For the text-containing cell, return its midpoint in [x, y] coordinate format. 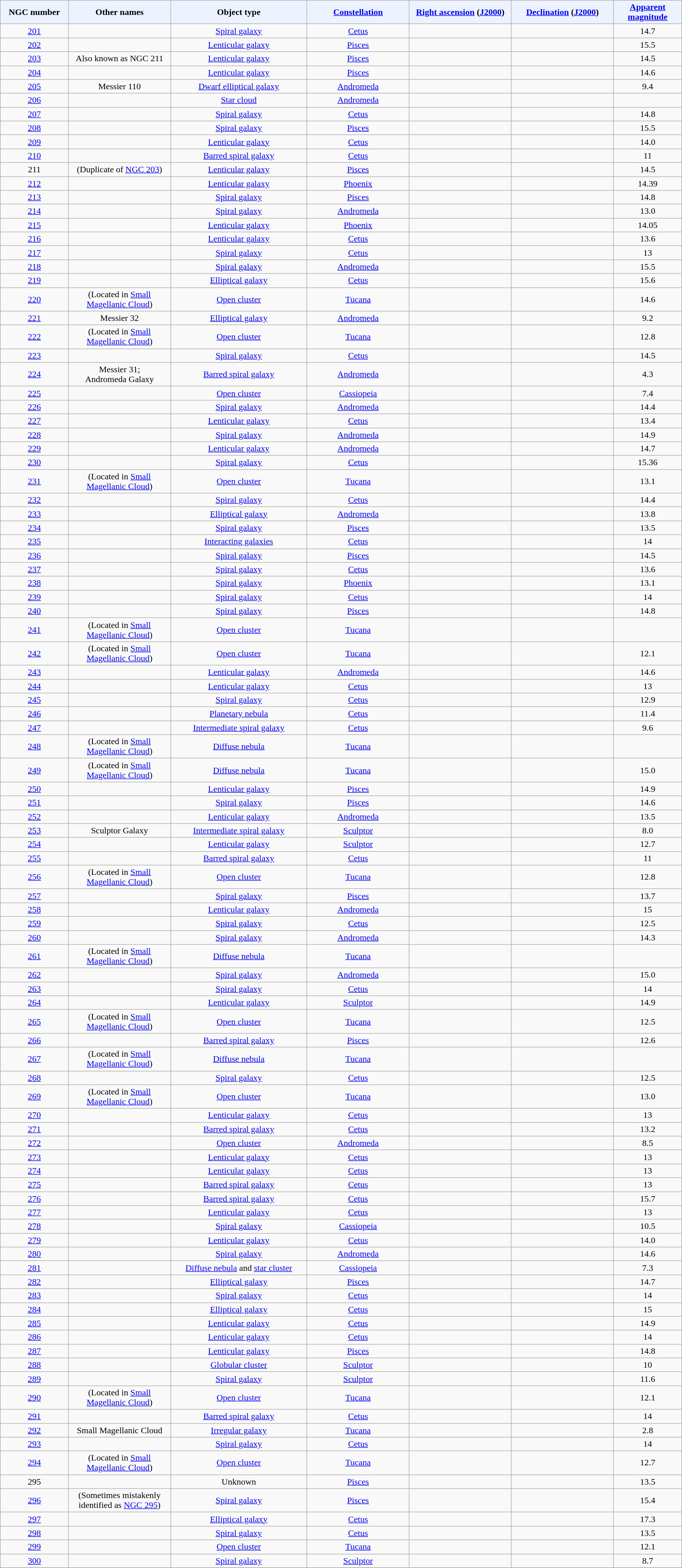
235 [34, 542]
258 [34, 909]
(Sometimes mistakenly identified as NGC 295) [119, 1501]
NGC number [34, 12]
261 [34, 956]
271 [34, 1129]
253 [34, 830]
236 [34, 555]
298 [34, 1533]
278 [34, 1226]
220 [34, 299]
206 [34, 100]
Sculptor Galaxy [119, 830]
247 [34, 728]
242 [34, 653]
216 [34, 239]
Apparent magnitude [648, 12]
217 [34, 253]
210 [34, 156]
221 [34, 318]
233 [34, 514]
283 [34, 1296]
270 [34, 1115]
295 [34, 1482]
10 [648, 1365]
263 [34, 989]
Planetary nebula [239, 714]
256 [34, 877]
272 [34, 1143]
286 [34, 1337]
212 [34, 183]
Small Magellanic Cloud [119, 1430]
273 [34, 1157]
10.5 [648, 1226]
280 [34, 1254]
254 [34, 844]
299 [34, 1547]
Dwarf elliptical galaxy [239, 86]
15.4 [648, 1501]
2.8 [648, 1430]
288 [34, 1365]
277 [34, 1213]
211 [34, 169]
226 [34, 407]
289 [34, 1379]
Diffuse nebula and star cluster [239, 1268]
201 [34, 31]
14.39 [648, 183]
Interacting galaxies [239, 542]
282 [34, 1282]
287 [34, 1351]
213 [34, 197]
Messier 110 [119, 86]
204 [34, 72]
284 [34, 1309]
269 [34, 1096]
14.05 [648, 225]
17.3 [648, 1519]
265 [34, 1021]
12.6 [648, 1040]
281 [34, 1268]
8.5 [648, 1143]
224 [34, 374]
7.4 [648, 393]
267 [34, 1059]
285 [34, 1323]
238 [34, 583]
(Duplicate of NGC 203) [119, 169]
240 [34, 611]
234 [34, 528]
294 [34, 1463]
252 [34, 817]
203 [34, 59]
260 [34, 937]
15.7 [648, 1199]
11.4 [648, 714]
207 [34, 114]
13.8 [648, 514]
13.2 [648, 1129]
209 [34, 142]
231 [34, 482]
225 [34, 393]
228 [34, 435]
14.3 [648, 937]
274 [34, 1171]
9.6 [648, 728]
Star cloud [239, 100]
4.3 [648, 374]
7.3 [648, 1268]
229 [34, 449]
291 [34, 1416]
12.9 [648, 700]
13.4 [648, 421]
214 [34, 211]
Object type [239, 12]
279 [34, 1240]
9.4 [648, 86]
Right ascension (J2000) [460, 12]
202 [34, 45]
9.2 [648, 318]
300 [34, 1561]
Globular cluster [239, 1365]
296 [34, 1501]
290 [34, 1397]
Messier 31;Andromeda Galaxy [119, 374]
215 [34, 225]
227 [34, 421]
Other names [119, 12]
219 [34, 280]
230 [34, 463]
232 [34, 500]
275 [34, 1184]
262 [34, 975]
223 [34, 355]
292 [34, 1430]
208 [34, 128]
250 [34, 789]
257 [34, 896]
293 [34, 1444]
Declination (J2000) [563, 12]
8.7 [648, 1561]
251 [34, 803]
Messier 32 [119, 318]
241 [34, 629]
15.36 [648, 463]
222 [34, 337]
Also known as NGC 211 [119, 59]
15.6 [648, 280]
248 [34, 747]
276 [34, 1199]
Irregular galaxy [239, 1430]
243 [34, 672]
244 [34, 686]
11.6 [648, 1379]
13.7 [648, 896]
8.0 [648, 830]
268 [34, 1078]
245 [34, 700]
266 [34, 1040]
246 [34, 714]
259 [34, 923]
239 [34, 597]
Unknown [239, 1482]
218 [34, 267]
Constellation [358, 12]
249 [34, 770]
205 [34, 86]
264 [34, 1003]
297 [34, 1519]
255 [34, 858]
237 [34, 569]
